Extract the (X, Y) coordinate from the center of the cell holding the provided text.  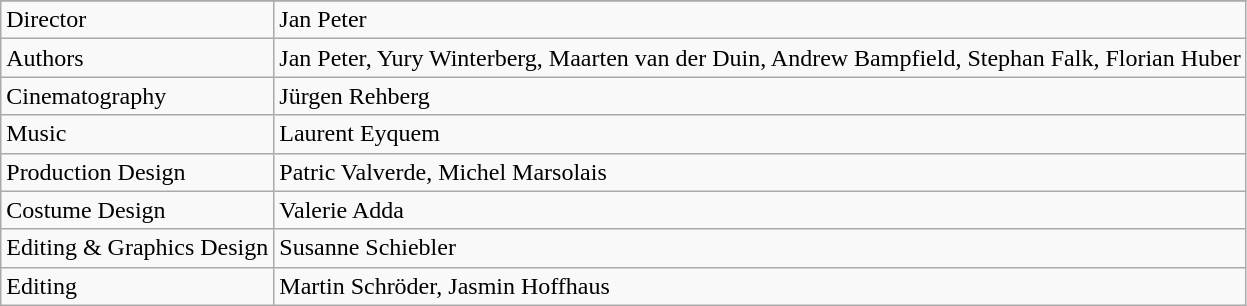
Editing (138, 286)
Director (138, 20)
Cinematography (138, 96)
Jürgen Rehberg (760, 96)
Costume Design (138, 210)
Authors (138, 58)
Editing & Graphics Design (138, 248)
Jan Peter (760, 20)
Jan Peter, Yury Winterberg, Maarten van der Duin, Andrew Bampfield, Stephan Falk, Florian Huber (760, 58)
Laurent Eyquem (760, 134)
Patric Valverde, Michel Marsolais (760, 172)
Martin Schröder, Jasmin Hoffhaus (760, 286)
Valerie Adda (760, 210)
Production Design (138, 172)
Susanne Schiebler (760, 248)
Music (138, 134)
